Return [x, y] of the center of cell containing provided text 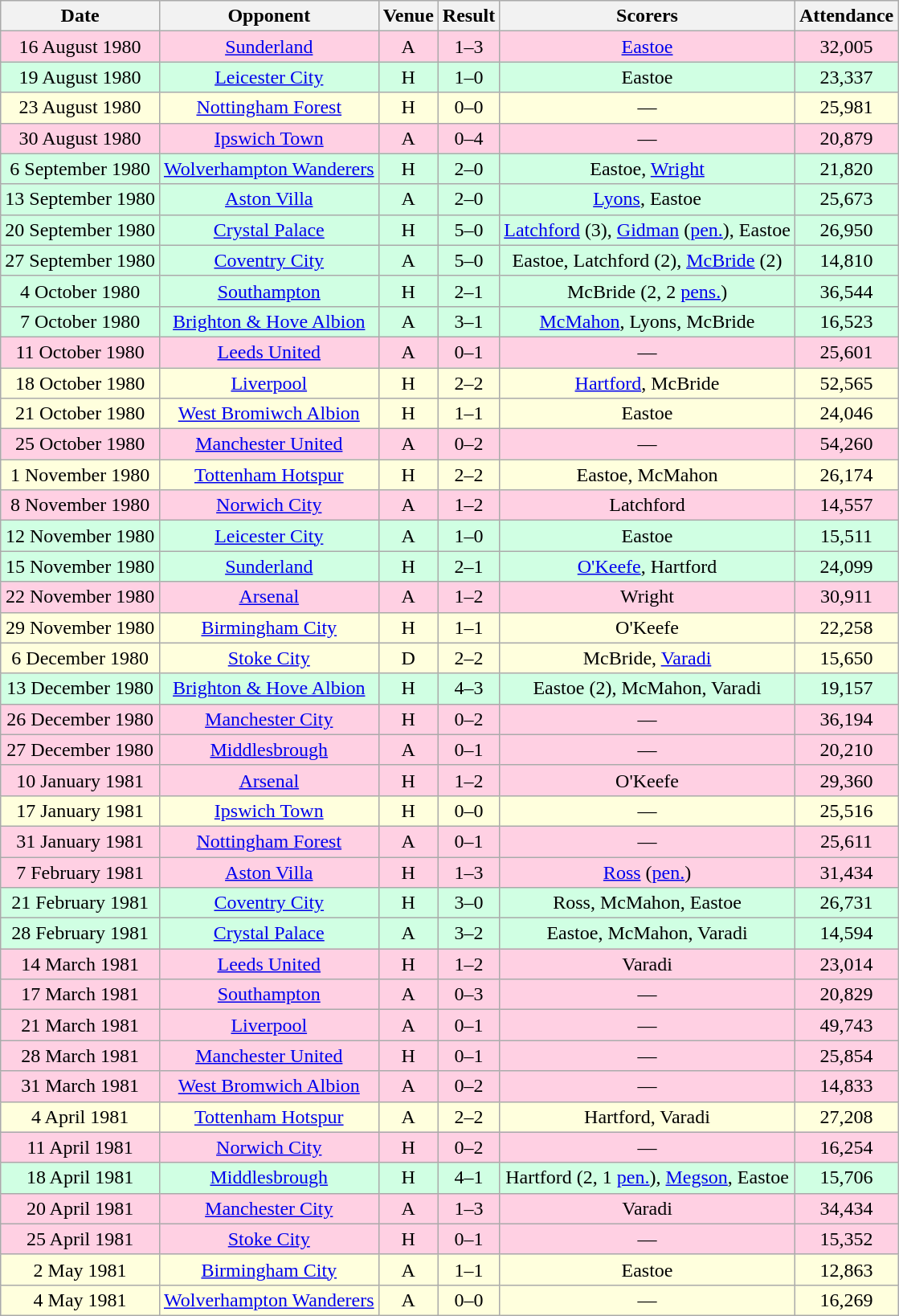
29,360 [846, 780]
18 April 1981 [80, 1178]
23 August 1980 [80, 108]
16,269 [846, 1300]
54,260 [846, 444]
Result [468, 16]
16,523 [846, 321]
3–0 [468, 903]
Wright [648, 597]
20 September 1980 [80, 230]
15,511 [846, 536]
4 May 1981 [80, 1300]
13 September 1980 [80, 199]
4–1 [468, 1178]
26 December 1980 [80, 719]
31 January 1981 [80, 841]
Hartford, McBride [648, 383]
26,950 [846, 230]
11 October 1980 [80, 352]
25,601 [846, 352]
4 April 1981 [80, 1117]
7 February 1981 [80, 872]
6 December 1980 [80, 658]
25,611 [846, 841]
4 October 1980 [80, 291]
21 October 1980 [80, 414]
27,208 [846, 1117]
13 December 1980 [80, 689]
22,258 [846, 627]
16,254 [846, 1147]
7 October 1980 [80, 321]
32,005 [846, 47]
Venue [408, 16]
27 September 1980 [80, 260]
15,352 [846, 1239]
36,194 [846, 719]
0–3 [468, 995]
24,099 [846, 566]
17 January 1981 [80, 811]
25,673 [846, 199]
25 April 1981 [80, 1239]
20,210 [846, 750]
21 March 1981 [80, 1025]
11 April 1981 [80, 1147]
14,833 [846, 1086]
20,829 [846, 995]
2 May 1981 [80, 1269]
34,434 [846, 1208]
27 December 1980 [80, 750]
Lyons, Eastoe [648, 199]
6 September 1980 [80, 169]
Latchford [648, 505]
3–1 [468, 321]
Latchford (3), Gidman (pen.), Eastoe [648, 230]
Ross, McMahon, Eastoe [648, 903]
20 April 1981 [80, 1208]
Attendance [846, 16]
Scorers [648, 16]
24,046 [846, 414]
31,434 [846, 872]
1 November 1980 [80, 475]
19 August 1980 [80, 77]
Eastoe, McMahon [648, 475]
10 January 1981 [80, 780]
36,544 [846, 291]
30 August 1980 [80, 138]
12,863 [846, 1269]
31 March 1981 [80, 1086]
West Bromiwch Albion [268, 414]
29 November 1980 [80, 627]
8 November 1980 [80, 505]
Eastoe, Latchford (2), McBride (2) [648, 260]
Date [80, 16]
West Bromwich Albion [268, 1086]
52,565 [846, 383]
16 August 1980 [80, 47]
4–3 [468, 689]
McBride, Varadi [648, 658]
22 November 1980 [80, 597]
26,174 [846, 475]
Opponent [268, 16]
25,516 [846, 811]
Eastoe, Wright [648, 169]
49,743 [846, 1025]
30,911 [846, 597]
14 March 1981 [80, 964]
14,810 [846, 260]
Hartford, Varadi [648, 1117]
26,731 [846, 903]
3–2 [468, 934]
21,820 [846, 169]
15,650 [846, 658]
23,337 [846, 77]
19,157 [846, 689]
15 November 1980 [80, 566]
15,706 [846, 1178]
25,981 [846, 108]
28 February 1981 [80, 934]
12 November 1980 [80, 536]
0–4 [468, 138]
20,879 [846, 138]
28 March 1981 [80, 1056]
14,557 [846, 505]
McBride (2, 2 pens.) [648, 291]
25 October 1980 [80, 444]
O'Keefe, Hartford [648, 566]
21 February 1981 [80, 903]
D [408, 658]
25,854 [846, 1056]
18 October 1980 [80, 383]
Eastoe (2), McMahon, Varadi [648, 689]
Ross (pen.) [648, 872]
Eastoe, McMahon, Varadi [648, 934]
14,594 [846, 934]
17 March 1981 [80, 995]
McMahon, Lyons, McBride [648, 321]
Hartford (2, 1 pen.), Megson, Eastoe [648, 1178]
23,014 [846, 964]
